Pinpoint the cell where the given text exists, returning its (X, Y) midpoint coordinate. 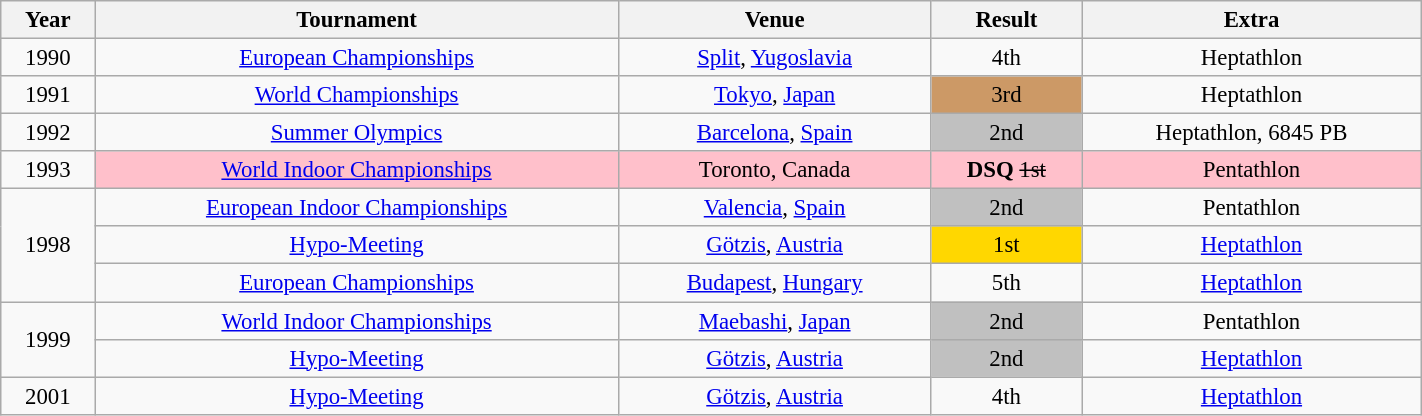
1999 (48, 340)
Venue (774, 20)
1993 (48, 170)
Year (48, 20)
1990 (48, 58)
Tokyo, Japan (774, 95)
Split, Yugoslavia (774, 58)
DSQ 1st (1006, 170)
1st (1006, 245)
Barcelona, Spain (774, 133)
Toronto, Canada (774, 170)
Extra (1252, 20)
Maebashi, Japan (774, 321)
Result (1006, 20)
1992 (48, 133)
3rd (1006, 95)
5th (1006, 283)
Summer Olympics (356, 133)
Budapest, Hungary (774, 283)
European Indoor Championships (356, 208)
1998 (48, 246)
2001 (48, 396)
World Championships (356, 95)
Heptathlon, 6845 PB (1252, 133)
Tournament (356, 20)
Valencia, Spain (774, 208)
1991 (48, 95)
